Scan for the cell matching the given text and deliver its (x, y) coordinate at center. 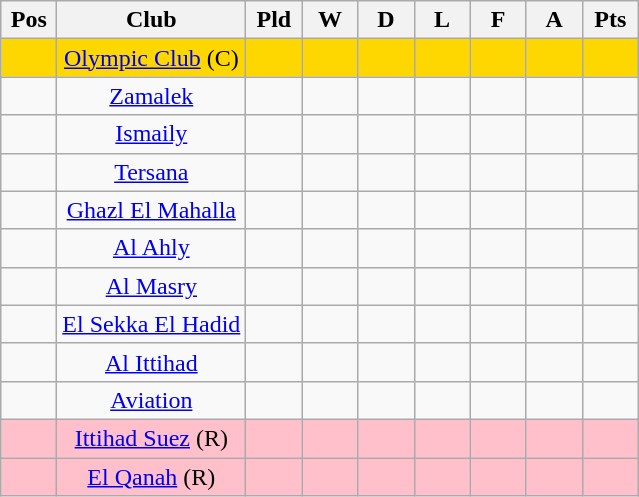
F (498, 20)
L (442, 20)
Aviation (152, 400)
Ghazl El Mahalla (152, 210)
D (386, 20)
Al Ahly (152, 248)
W (330, 20)
Club (152, 20)
Al Masry (152, 286)
Pts (610, 20)
A (554, 20)
Ismaily (152, 134)
El Sekka El Hadid (152, 324)
Pos (29, 20)
Al Ittihad (152, 362)
Ittihad Suez (R) (152, 438)
Pld (274, 20)
Tersana (152, 172)
El Qanah (R) (152, 477)
Zamalek (152, 96)
Olympic Club (C) (152, 58)
